Return the [x, y] coordinate for the center point of the cell that contains the specified text.  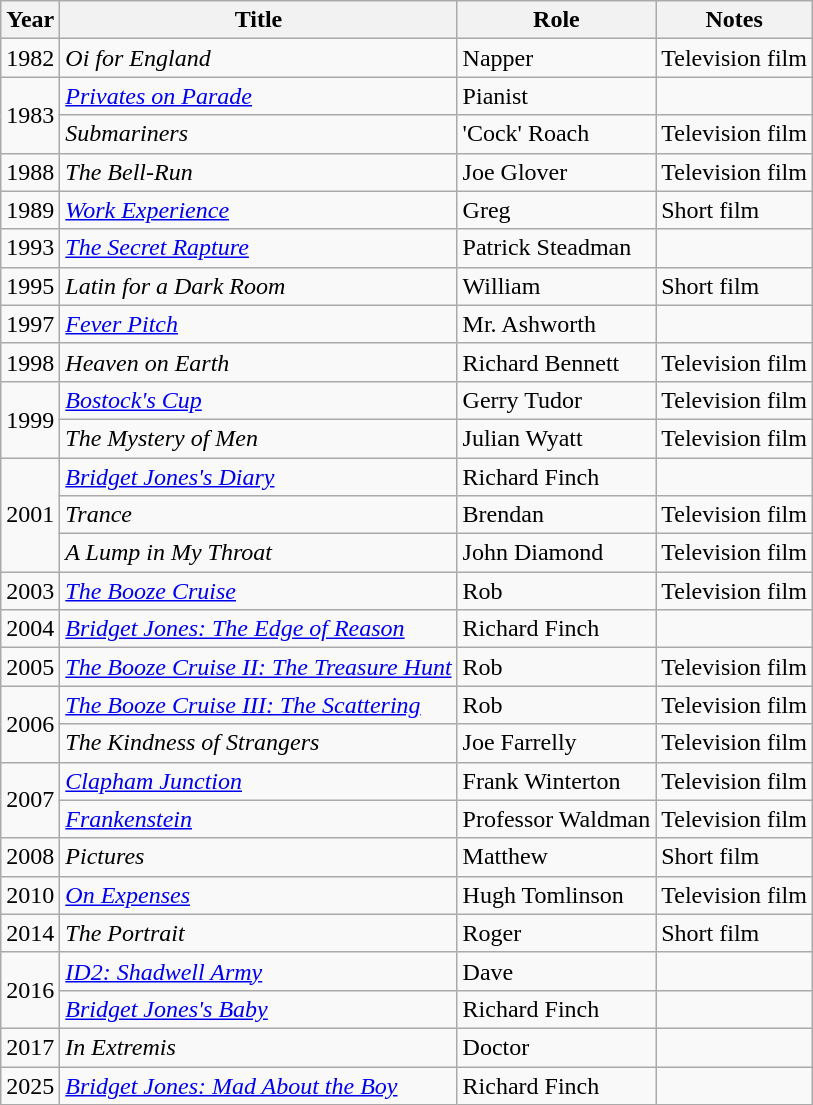
On Expenses [258, 895]
2003 [30, 591]
In Extremis [258, 1047]
Patrick Steadman [556, 248]
Julian Wyatt [556, 438]
1995 [30, 286]
1982 [30, 58]
The Secret Rapture [258, 248]
2006 [30, 724]
1989 [30, 210]
ID2: Shadwell Army [258, 971]
2016 [30, 990]
Joe Glover [556, 172]
Brendan [556, 515]
2025 [30, 1085]
Mr. Ashworth [556, 324]
2017 [30, 1047]
Fever Pitch [258, 324]
Richard Bennett [556, 362]
Bridget Jones's Baby [258, 1009]
Pictures [258, 857]
Matthew [556, 857]
2007 [30, 800]
Work Experience [258, 210]
Clapham Junction [258, 781]
1999 [30, 419]
The Kindness of Strangers [258, 743]
2014 [30, 933]
Napper [556, 58]
Bridget Jones: Mad About the Boy [258, 1085]
The Bell-Run [258, 172]
2008 [30, 857]
Bostock's Cup [258, 400]
2005 [30, 667]
1997 [30, 324]
Oi for England [258, 58]
2010 [30, 895]
'Cock' Roach [556, 134]
Frank Winterton [556, 781]
The Mystery of Men [258, 438]
Latin for a Dark Room [258, 286]
Hugh Tomlinson [556, 895]
2001 [30, 515]
Frankenstein [258, 819]
The Booze Cruise III: The Scattering [258, 705]
Role [556, 20]
The Booze Cruise II: The Treasure Hunt [258, 667]
Trance [258, 515]
Joe Farrelly [556, 743]
The Booze Cruise [258, 591]
Title [258, 20]
The Portrait [258, 933]
William [556, 286]
Pianist [556, 96]
Dave [556, 971]
Greg [556, 210]
Professor Waldman [556, 819]
Bridget Jones: The Edge of Reason [258, 629]
Gerry Tudor [556, 400]
1983 [30, 115]
Roger [556, 933]
1998 [30, 362]
Submariners [258, 134]
A Lump in My Throat [258, 553]
Year [30, 20]
Doctor [556, 1047]
Privates on Parade [258, 96]
Notes [734, 20]
John Diamond [556, 553]
1993 [30, 248]
1988 [30, 172]
Heaven on Earth [258, 362]
Bridget Jones's Diary [258, 477]
2004 [30, 629]
